Provide the [x, y] coordinate of the cell's center where the given text is located.  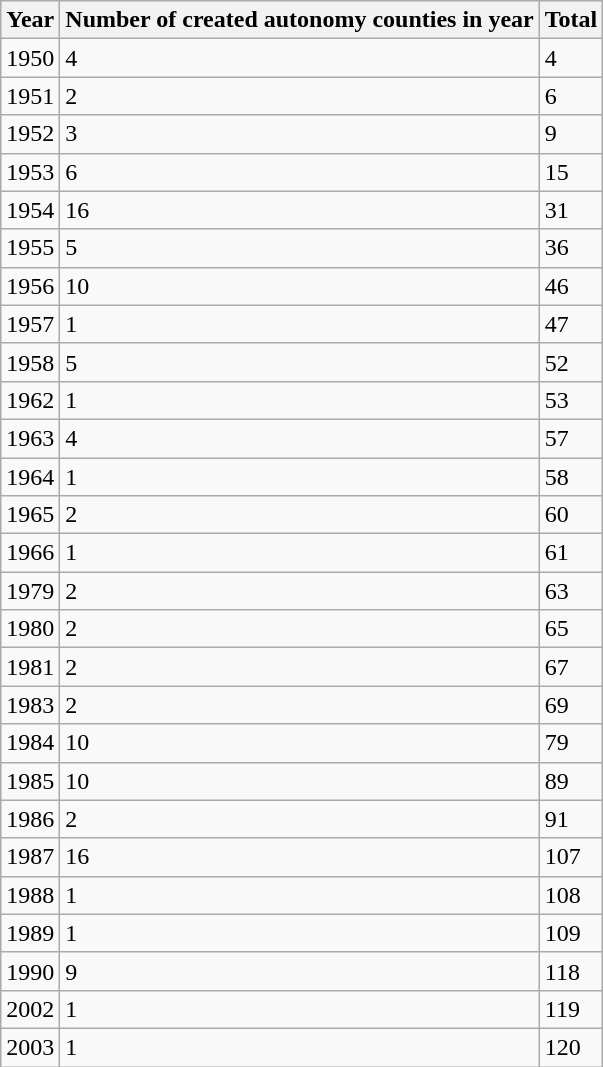
79 [571, 743]
109 [571, 933]
1987 [30, 857]
36 [571, 248]
1988 [30, 895]
3 [300, 134]
91 [571, 819]
Total [571, 20]
1954 [30, 210]
120 [571, 1047]
1952 [30, 134]
1989 [30, 933]
1966 [30, 553]
67 [571, 667]
58 [571, 477]
1956 [30, 286]
118 [571, 971]
119 [571, 1009]
1953 [30, 172]
1962 [30, 400]
1955 [30, 248]
1957 [30, 324]
47 [571, 324]
2002 [30, 1009]
63 [571, 591]
1964 [30, 477]
52 [571, 362]
1950 [30, 58]
1980 [30, 629]
1951 [30, 96]
57 [571, 438]
108 [571, 895]
69 [571, 705]
1958 [30, 362]
31 [571, 210]
1986 [30, 819]
61 [571, 553]
46 [571, 286]
60 [571, 515]
1965 [30, 515]
65 [571, 629]
2003 [30, 1047]
1984 [30, 743]
89 [571, 781]
1979 [30, 591]
53 [571, 400]
15 [571, 172]
Number of created autonomy counties in year [300, 20]
107 [571, 857]
1985 [30, 781]
1963 [30, 438]
Year [30, 20]
1983 [30, 705]
1981 [30, 667]
1990 [30, 971]
